Pinpoint the cell where the given text exists, returning its (x, y) midpoint coordinate. 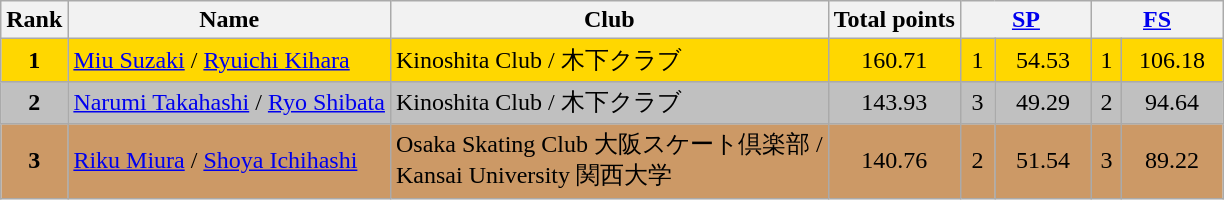
SP (1026, 20)
94.64 (1172, 102)
FS (1156, 20)
Miu Suzaki / Ryuichi Kihara (230, 60)
49.29 (1044, 102)
89.22 (1172, 161)
Riku Miura / Shoya Ichihashi (230, 161)
160.71 (894, 60)
Name (230, 20)
Total points (894, 20)
Osaka Skating Club 大阪スケート倶楽部 / Kansai University 関西大学 (609, 161)
Club (609, 20)
143.93 (894, 102)
106.18 (1172, 60)
Rank (34, 20)
54.53 (1044, 60)
140.76 (894, 161)
Narumi Takahashi / Ryo Shibata (230, 102)
51.54 (1044, 161)
